Search for the cell housing the specified text and yield its (X, Y) center coordinate. 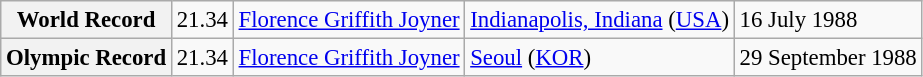
16 July 1988 (828, 20)
World Record (86, 20)
Seoul (KOR) (600, 58)
Olympic Record (86, 58)
Indianapolis, Indiana (USA) (600, 20)
29 September 1988 (828, 58)
